Detect which cell encompasses the target text, then output its (X, Y) center coordinate. 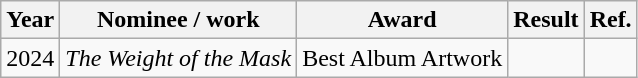
The Weight of the Mask (178, 58)
Nominee / work (178, 20)
Ref. (610, 20)
Result (546, 20)
2024 (30, 58)
Best Album Artwork (402, 58)
Award (402, 20)
Year (30, 20)
